Return [x, y] of the center of cell containing provided text 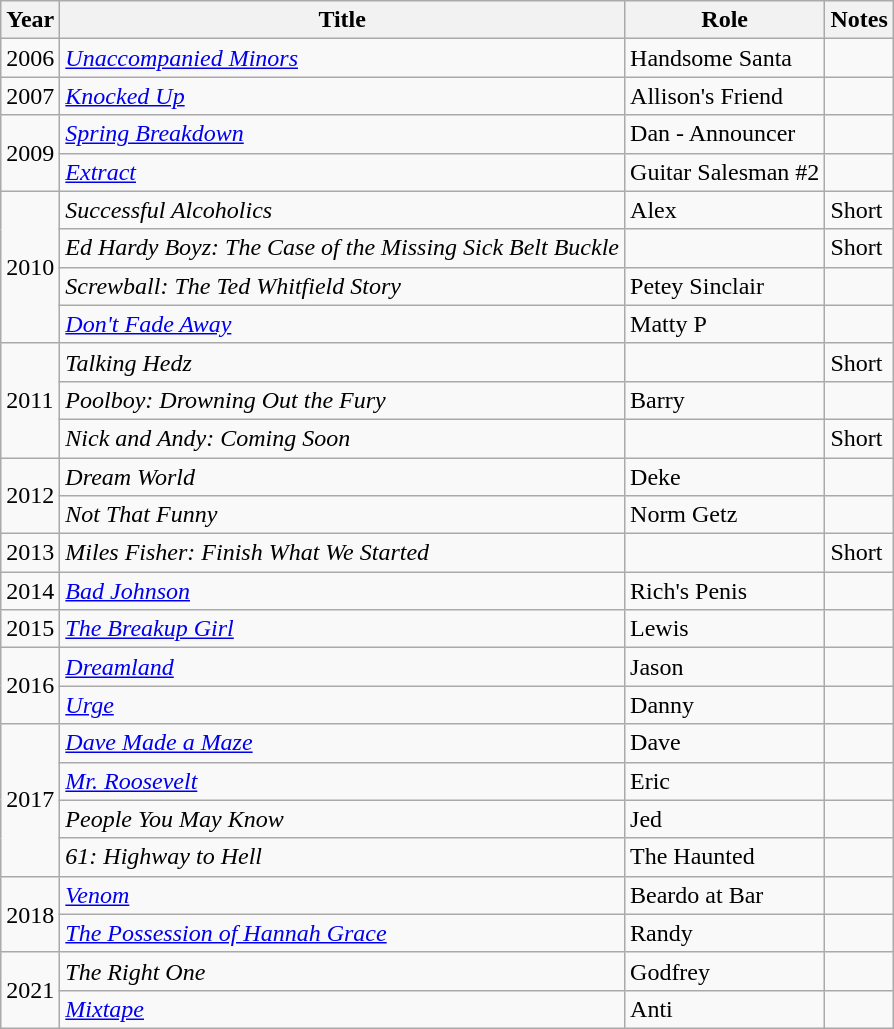
Guitar Salesman #2 [725, 172]
The Possession of Hannah Grace [342, 933]
The Right One [342, 971]
Handsome Santa [725, 58]
Successful Alcoholics [342, 210]
Talking Hedz [342, 362]
People You May Know [342, 819]
Eric [725, 781]
Knocked Up [342, 96]
Lewis [725, 629]
2009 [30, 153]
Role [725, 20]
Jason [725, 667]
Poolboy: Drowning Out the Fury [342, 400]
The Breakup Girl [342, 629]
Dan - Announcer [725, 134]
Deke [725, 477]
2007 [30, 96]
Mixtape [342, 1009]
2010 [30, 267]
Allison's Friend [725, 96]
Barry [725, 400]
Godfrey [725, 971]
Rich's Penis [725, 591]
2018 [30, 914]
Unaccompanied Minors [342, 58]
Don't Fade Away [342, 324]
Not That Funny [342, 515]
2013 [30, 553]
Beardo at Bar [725, 895]
Jed [725, 819]
Title [342, 20]
2017 [30, 800]
2021 [30, 990]
Anti [725, 1009]
Miles Fisher: Finish What We Started [342, 553]
Mr. Roosevelt [342, 781]
Norm Getz [725, 515]
Petey Sinclair [725, 286]
2014 [30, 591]
Extract [342, 172]
Venom [342, 895]
Urge [342, 705]
Dreamland [342, 667]
2011 [30, 400]
Nick and Andy: Coming Soon [342, 438]
Dave Made a Maze [342, 743]
The Haunted [725, 857]
Alex [725, 210]
Matty P [725, 324]
Year [30, 20]
Screwball: The Ted Whitfield Story [342, 286]
Randy [725, 933]
2006 [30, 58]
2016 [30, 686]
2012 [30, 496]
2015 [30, 629]
Dream World [342, 477]
61: Highway to Hell [342, 857]
Ed Hardy Boyz: The Case of the Missing Sick Belt Buckle [342, 248]
Danny [725, 705]
Dave [725, 743]
Notes [859, 20]
Bad Johnson [342, 591]
Spring Breakdown [342, 134]
